Identify which cell holds the provided text, then report its (x, y) central coordinate. 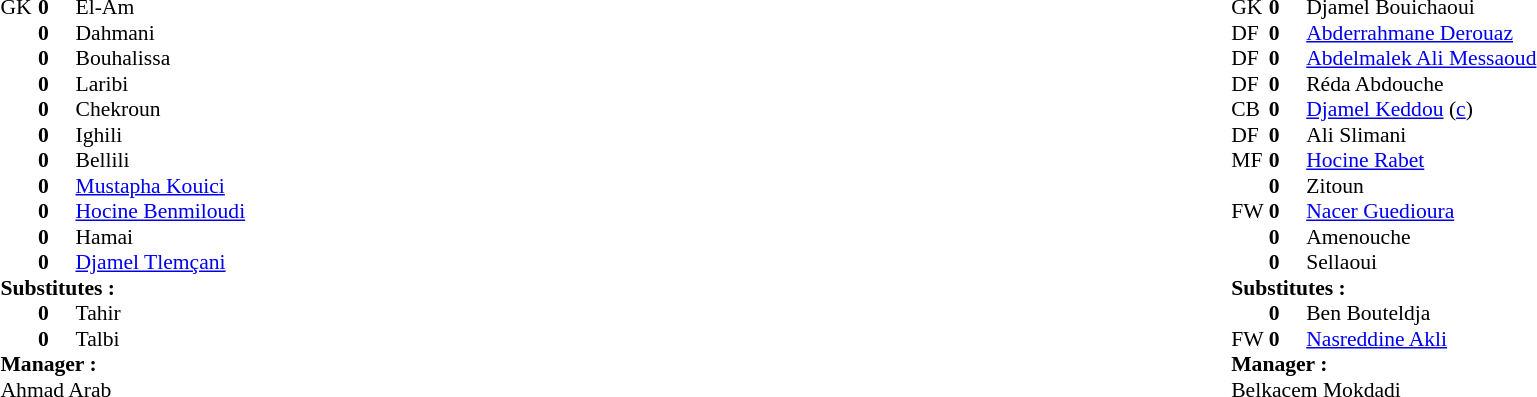
Manager : (188, 365)
Mustapha Kouici (226, 186)
Hocine Benmiloudi (226, 211)
MF (1250, 161)
Dahmani (226, 33)
Substitutes : (188, 288)
Bellili (226, 161)
Djamel Tlemçani (226, 263)
Hamai (226, 237)
Chekroun (226, 109)
Ighili (226, 135)
CB (1250, 109)
Tahir (226, 313)
Bouhalissa (226, 59)
Laribi (226, 84)
Talbi (226, 339)
